Output the (x, y) coordinate of the center of the cell containing the given text.  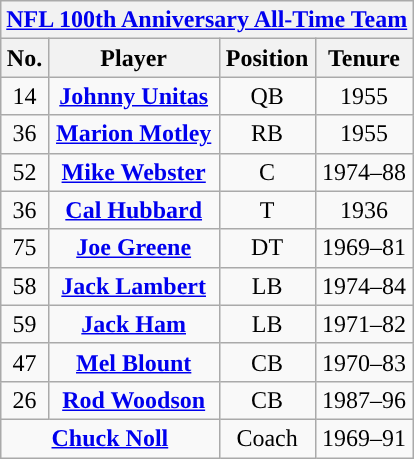
1987–96 (364, 400)
1936 (364, 210)
NFL 100th Anniversary All-Time Team (207, 20)
Johnny Unitas (134, 96)
T (267, 210)
47 (25, 362)
Player (134, 58)
Joe Greene (134, 248)
Position (267, 58)
1970–83 (364, 362)
26 (25, 400)
Mike Webster (134, 172)
Marion Motley (134, 134)
1971–82 (364, 324)
14 (25, 96)
Jack Ham (134, 324)
1974–84 (364, 286)
C (267, 172)
58 (25, 286)
No. (25, 58)
Jack Lambert (134, 286)
Tenure (364, 58)
DT (267, 248)
Cal Hubbard (134, 210)
1969–91 (364, 438)
QB (267, 96)
Coach (267, 438)
RB (267, 134)
75 (25, 248)
Mel Blount (134, 362)
59 (25, 324)
52 (25, 172)
1969–81 (364, 248)
Rod Woodson (134, 400)
1974–88 (364, 172)
Chuck Noll (110, 438)
